Return the [X, Y] coordinate for the center point of the cell that contains the specified text.  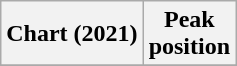
Chart (2021) [72, 34]
Peakposition [189, 34]
